Scan for the cell matching the given text and deliver its (x, y) coordinate at center. 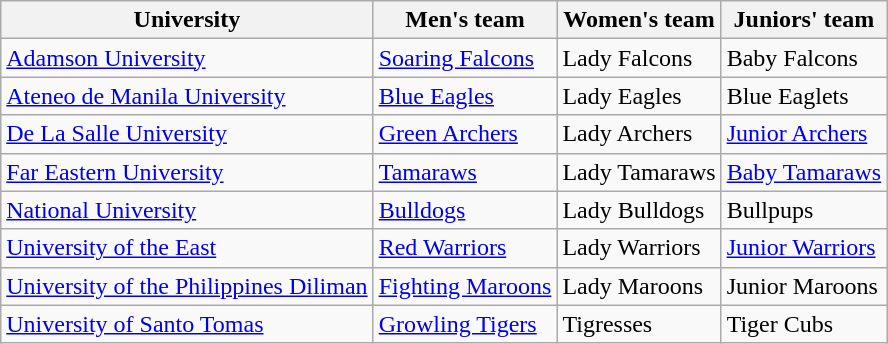
University of Santo Tomas (187, 324)
National University (187, 210)
Tigresses (639, 324)
Tiger Cubs (804, 324)
Juniors' team (804, 20)
Bulldogs (465, 210)
Bullpups (804, 210)
Lady Archers (639, 134)
Blue Eaglets (804, 96)
De La Salle University (187, 134)
Lady Falcons (639, 58)
Fighting Maroons (465, 286)
Junior Warriors (804, 248)
Baby Tamaraws (804, 172)
Soaring Falcons (465, 58)
Lady Tamaraws (639, 172)
Men's team (465, 20)
Green Archers (465, 134)
University (187, 20)
Adamson University (187, 58)
Lady Bulldogs (639, 210)
Blue Eagles (465, 96)
Ateneo de Manila University (187, 96)
University of the East (187, 248)
Junior Archers (804, 134)
University of the Philippines Diliman (187, 286)
Baby Falcons (804, 58)
Lady Maroons (639, 286)
Far Eastern University (187, 172)
Lady Eagles (639, 96)
Growling Tigers (465, 324)
Red Warriors (465, 248)
Junior Maroons (804, 286)
Tamaraws (465, 172)
Women's team (639, 20)
Lady Warriors (639, 248)
